Return (x, y) of the center of cell containing provided text 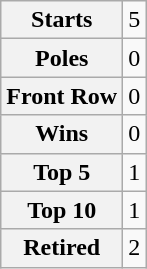
Wins (62, 134)
Top 10 (62, 210)
2 (134, 248)
5 (134, 20)
Front Row (62, 96)
Starts (62, 20)
Retired (62, 248)
Poles (62, 58)
Top 5 (62, 172)
